Output the [X, Y] coordinate of the center of the cell containing the given text.  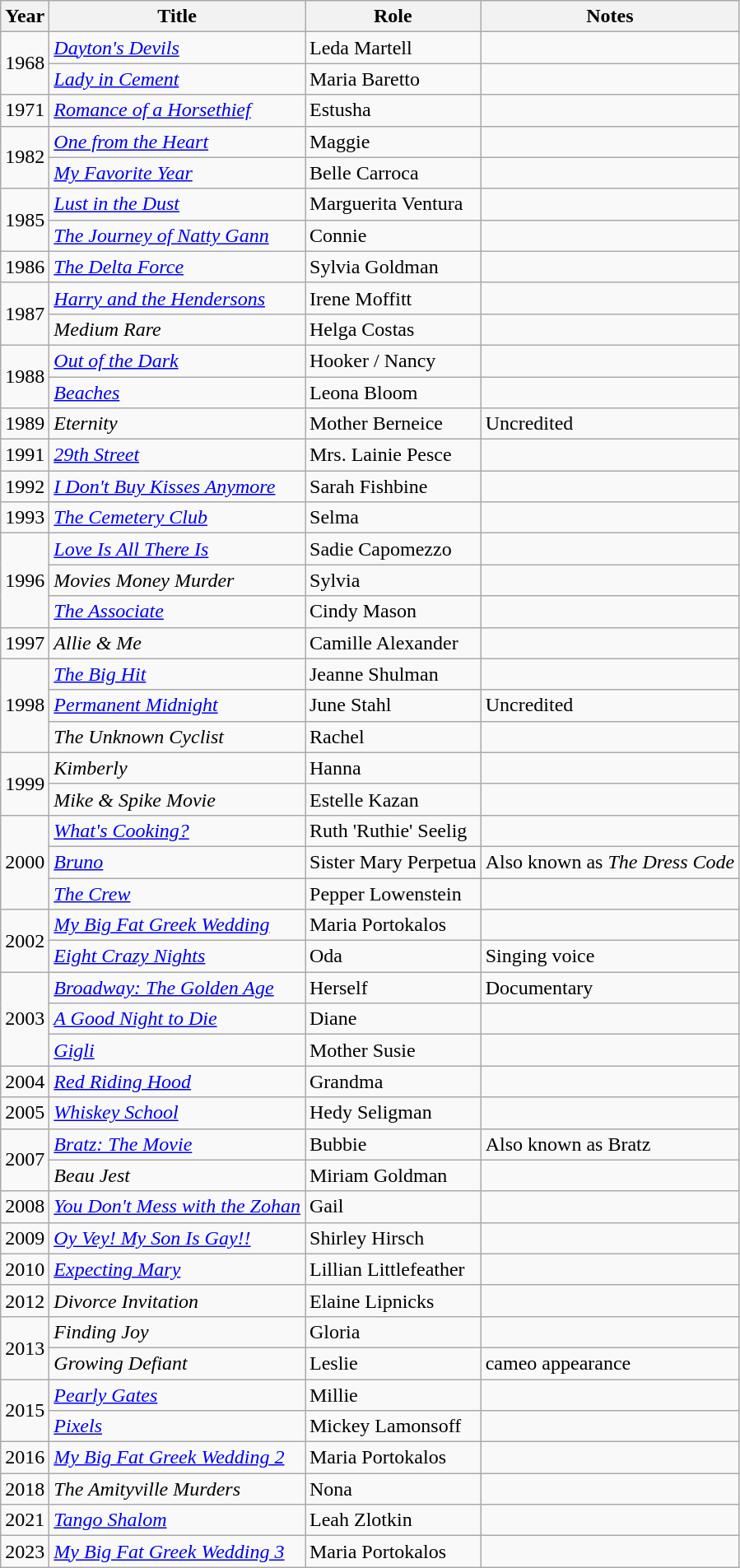
Mother Susie [393, 1050]
1985 [25, 220]
2004 [25, 1082]
Helga Costas [393, 329]
Expecting Mary [178, 1269]
Gail [393, 1207]
Broadway: The Golden Age [178, 988]
Romance of a Horsethief [178, 110]
1989 [25, 424]
I Don't Buy Kisses Anymore [178, 486]
1968 [25, 63]
My Big Fat Greek Wedding [178, 925]
Oy Vey! My Son Is Gay!! [178, 1238]
Gloria [393, 1332]
1987 [25, 314]
2002 [25, 941]
1998 [25, 705]
Notes [610, 16]
Whiskey School [178, 1113]
1971 [25, 110]
Marguerita Ventura [393, 204]
Title [178, 16]
Love Is All There Is [178, 549]
Bruno [178, 862]
Jeanne Shulman [393, 674]
1986 [25, 267]
Pearly Gates [178, 1395]
2008 [25, 1207]
2000 [25, 862]
Sadie Capomezzo [393, 549]
Leona Bloom [393, 393]
My Favorite Year [178, 173]
Leslie [393, 1363]
2018 [25, 1489]
One from the Heart [178, 142]
Estelle Kazan [393, 799]
1982 [25, 157]
Gigli [178, 1050]
Lust in the Dust [178, 204]
Mickey Lamonsoff [393, 1426]
Cindy Mason [393, 612]
Maggie [393, 142]
1988 [25, 376]
2009 [25, 1238]
Also known as Bratz [610, 1144]
Lady in Cement [178, 79]
What's Cooking? [178, 831]
Documentary [610, 988]
My Big Fat Greek Wedding 3 [178, 1552]
Ruth 'Ruthie' Seelig [393, 831]
Mother Berneice [393, 424]
Millie [393, 1395]
The Delta Force [178, 267]
1997 [25, 643]
Harry and the Hendersons [178, 298]
You Don't Mess with the Zohan [178, 1207]
Growing Defiant [178, 1363]
Hooker / Nancy [393, 361]
Diane [393, 1019]
2016 [25, 1458]
Kimberly [178, 768]
Bratz: The Movie [178, 1144]
2021 [25, 1520]
Shirley Hirsch [393, 1238]
Singing voice [610, 956]
Mike & Spike Movie [178, 799]
The Amityville Murders [178, 1489]
Sylvia [393, 580]
2010 [25, 1269]
Allie & Me [178, 643]
1993 [25, 518]
Herself [393, 988]
Eternity [178, 424]
Pepper Lowenstein [393, 893]
1999 [25, 784]
The Cemetery Club [178, 518]
Beau Jest [178, 1175]
June Stahl [393, 705]
1991 [25, 455]
The Unknown Cyclist [178, 737]
Sylvia Goldman [393, 267]
Selma [393, 518]
Maria Baretto [393, 79]
Oda [393, 956]
Mrs. Lainie Pesce [393, 455]
cameo appearance [610, 1363]
Year [25, 16]
Hedy Seligman [393, 1113]
Grandma [393, 1082]
2015 [25, 1411]
Irene Moffitt [393, 298]
Rachel [393, 737]
Role [393, 16]
Eight Crazy Nights [178, 956]
Elaine Lipnicks [393, 1300]
Bubbie [393, 1144]
Also known as The Dress Code [610, 862]
Nona [393, 1489]
2023 [25, 1552]
Connie [393, 235]
Tango Shalom [178, 1520]
Sarah Fishbine [393, 486]
Estusha [393, 110]
2003 [25, 1019]
The Crew [178, 893]
2012 [25, 1300]
29th Street [178, 455]
The Journey of Natty Gann [178, 235]
Hanna [393, 768]
A Good Night to Die [178, 1019]
Miriam Goldman [393, 1175]
Beaches [178, 393]
My Big Fat Greek Wedding 2 [178, 1458]
2007 [25, 1160]
The Big Hit [178, 674]
Leda Martell [393, 48]
1996 [25, 580]
Red Riding Hood [178, 1082]
Camille Alexander [393, 643]
Leah Zlotkin [393, 1520]
1992 [25, 486]
Finding Joy [178, 1332]
2005 [25, 1113]
The Associate [178, 612]
Sister Mary Perpetua [393, 862]
Lillian Littlefeather [393, 1269]
Out of the Dark [178, 361]
Pixels [178, 1426]
Movies Money Murder [178, 580]
Belle Carroca [393, 173]
Permanent Midnight [178, 705]
2013 [25, 1347]
Dayton's Devils [178, 48]
Medium Rare [178, 329]
Divorce Invitation [178, 1300]
